Pinpoint the cell where the given text exists, returning its [x, y] midpoint coordinate. 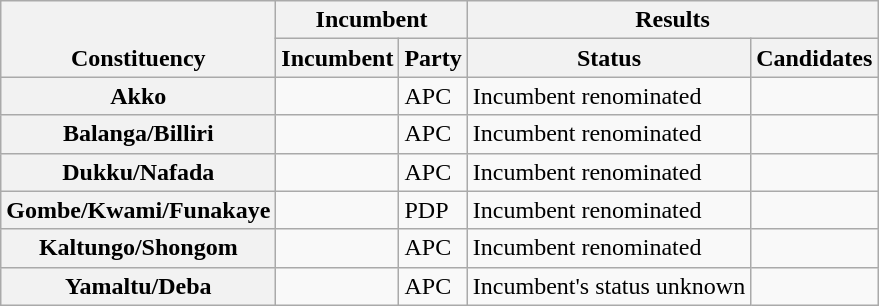
Gombe/Kwami/Funakaye [138, 210]
Incumbent's status unknown [608, 286]
Yamaltu/Deba [138, 286]
Results [672, 20]
Dukku/Nafada [138, 172]
Party [433, 58]
Akko [138, 96]
Status [608, 58]
Constituency [138, 39]
Balanga/Billiri [138, 134]
PDP [433, 210]
Candidates [814, 58]
Kaltungo/Shongom [138, 248]
